Return (x, y) of the center of cell containing provided text 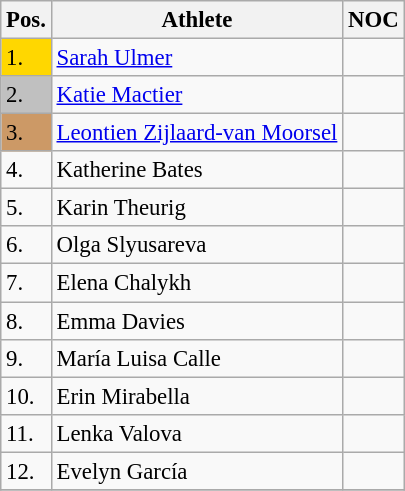
Lenka Valova (196, 433)
10. (26, 396)
Emma Davies (196, 321)
11. (26, 433)
Erin Mirabella (196, 396)
Athlete (196, 20)
Elena Chalykh (196, 283)
Evelyn García (196, 471)
NOC (374, 20)
8. (26, 321)
Pos. (26, 20)
9. (26, 358)
Olga Slyusareva (196, 245)
Katie Mactier (196, 95)
Sarah Ulmer (196, 58)
5. (26, 208)
3. (26, 133)
2. (26, 95)
4. (26, 170)
7. (26, 283)
12. (26, 471)
María Luisa Calle (196, 358)
Katherine Bates (196, 170)
Leontien Zijlaard-van Moorsel (196, 133)
1. (26, 58)
Karin Theurig (196, 208)
6. (26, 245)
